For the text-containing cell, return its midpoint in [X, Y] coordinate format. 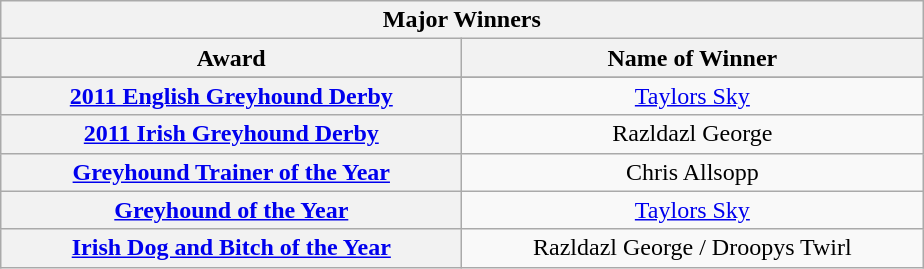
Name of Winner [692, 58]
Razldazl George / Droopys Twirl [692, 248]
Greyhound Trainer of the Year [232, 172]
Award [232, 58]
2011 English Greyhound Derby [232, 96]
Razldazl George [692, 134]
Major Winners [462, 20]
Irish Dog and Bitch of the Year [232, 248]
Chris Allsopp [692, 172]
2011 Irish Greyhound Derby [232, 134]
Greyhound of the Year [232, 210]
